Capture the cell that displays the provided text and extract its [X, Y] central coordinate. 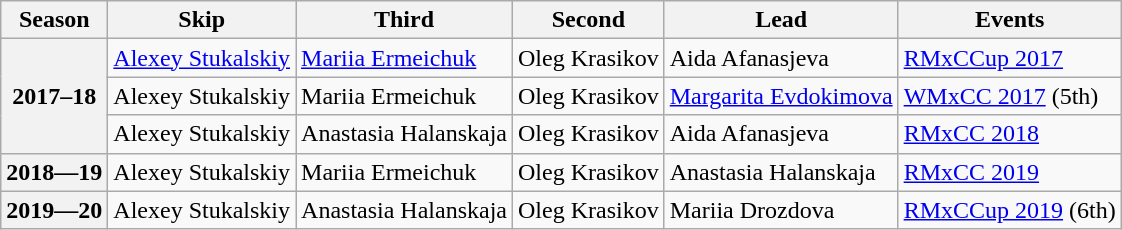
Skip [202, 20]
RMxCC 2019 [1010, 172]
Events [1010, 20]
Second [589, 20]
RMxCC 2018 [1010, 134]
Third [404, 20]
Lead [781, 20]
RMxCCup 2017 [1010, 58]
WMxCC 2017 (5th) [1010, 96]
Mariia Drozdova [781, 210]
RMxCCup 2019 (6th) [1010, 210]
2019—20 [54, 210]
Season [54, 20]
2018—19 [54, 172]
Margarita Evdokimova [781, 96]
2017–18 [54, 96]
